Find where the given text appears and provide that cell's center as (X, Y) coordinate. 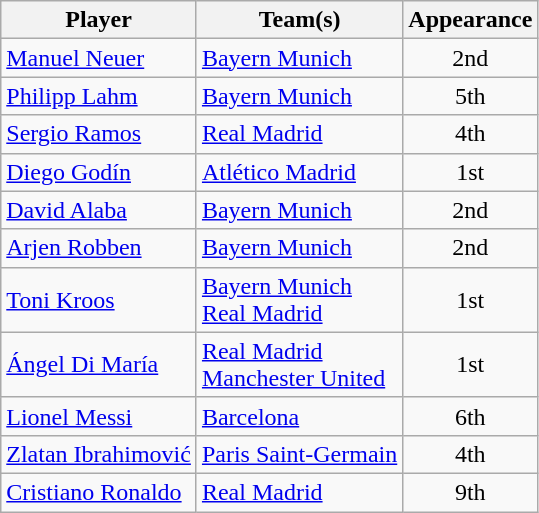
Sergio Ramos (99, 134)
Paris Saint-Germain (299, 454)
David Alaba (99, 210)
Philipp Lahm (99, 96)
Bayern Munich Real Madrid (299, 300)
Ángel Di María (99, 364)
Atlético Madrid (299, 172)
Toni Kroos (99, 300)
9th (470, 492)
Manuel Neuer (99, 58)
Diego Godín (99, 172)
Player (99, 20)
Zlatan Ibrahimović (99, 454)
5th (470, 96)
Real Madrid Manchester United (299, 364)
6th (470, 416)
Barcelona (299, 416)
Team(s) (299, 20)
Cristiano Ronaldo (99, 492)
Appearance (470, 20)
Arjen Robben (99, 248)
Lionel Messi (99, 416)
